Find where the given text appears and provide that cell's center as [X, Y] coordinate. 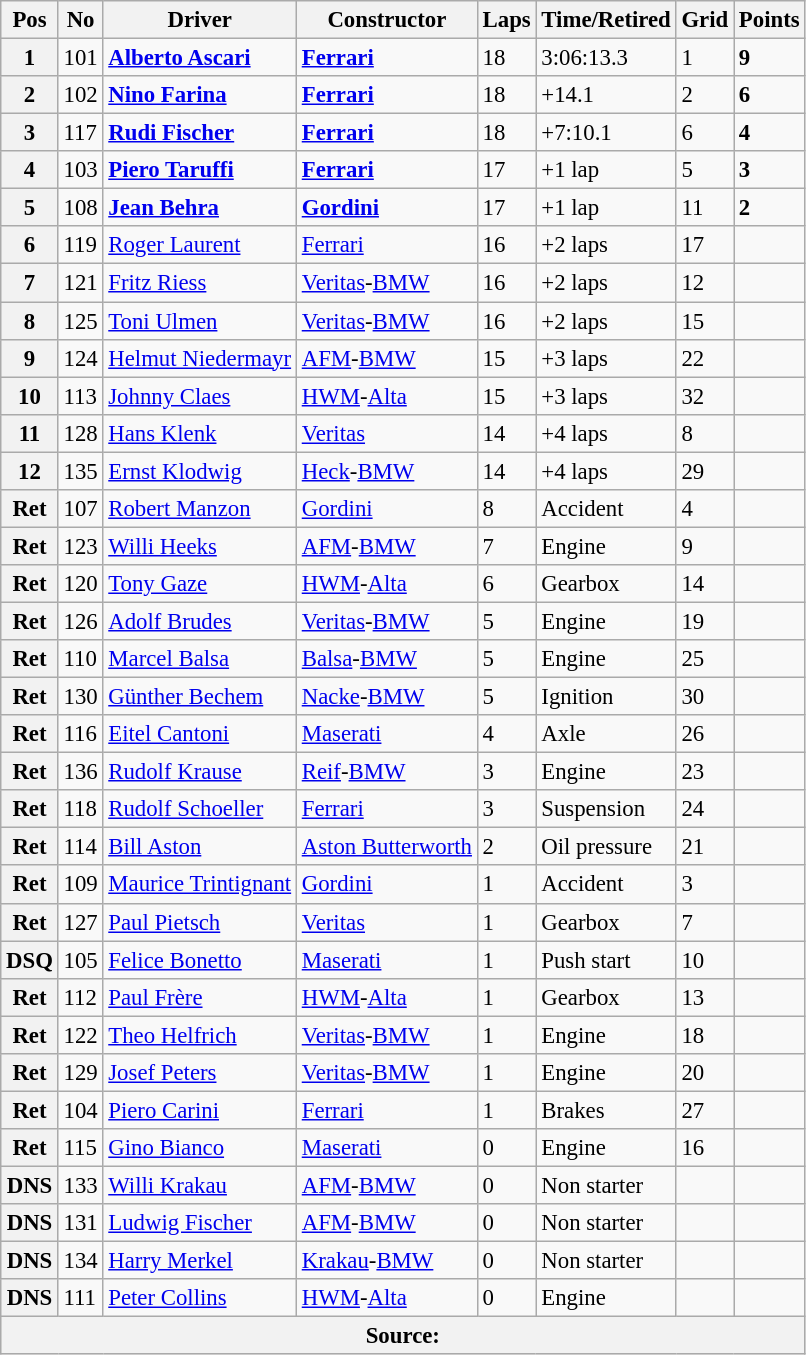
Laps [506, 20]
Reif-BMW [386, 772]
24 [704, 809]
Piero Taruffi [200, 170]
Ignition [606, 697]
121 [80, 283]
Johnny Claes [200, 396]
Robert Manzon [200, 509]
29 [704, 471]
129 [80, 1073]
Josef Peters [200, 1073]
Oil pressure [606, 847]
Time/Retired [606, 20]
25 [704, 659]
Bill Aston [200, 847]
Source: [403, 1336]
134 [80, 1261]
Fritz Riess [200, 283]
Axle [606, 734]
120 [80, 584]
113 [80, 396]
Eitel Cantoni [200, 734]
Roger Laurent [200, 245]
Helmut Niedermayr [200, 358]
Alberto Ascari [200, 58]
125 [80, 321]
101 [80, 58]
Paul Pietsch [200, 922]
19 [704, 621]
Ernst Klodwig [200, 471]
Willi Krakau [200, 1185]
Grid [704, 20]
114 [80, 847]
135 [80, 471]
119 [80, 245]
Günther Bechem [200, 697]
Toni Ulmen [200, 321]
Balsa-BMW [386, 659]
118 [80, 809]
DSQ [30, 960]
Pos [30, 20]
Brakes [606, 1110]
Driver [200, 20]
26 [704, 734]
Ludwig Fischer [200, 1223]
Push start [606, 960]
Maurice Trintignant [200, 885]
+14.1 [606, 95]
Nacke-BMW [386, 697]
3:06:13.3 [606, 58]
Gino Bianco [200, 1148]
110 [80, 659]
Suspension [606, 809]
Harry Merkel [200, 1261]
32 [704, 396]
112 [80, 997]
103 [80, 170]
27 [704, 1110]
127 [80, 922]
123 [80, 546]
109 [80, 885]
No [80, 20]
Hans Klenk [200, 433]
117 [80, 133]
111 [80, 1298]
Heck-BMW [386, 471]
Paul Frère [200, 997]
Rudolf Schoeller [200, 809]
Felice Bonetto [200, 960]
104 [80, 1110]
126 [80, 621]
128 [80, 433]
Points [770, 20]
21 [704, 847]
Aston Butterworth [386, 847]
Constructor [386, 20]
Piero Carini [200, 1110]
Jean Behra [200, 208]
22 [704, 358]
23 [704, 772]
124 [80, 358]
105 [80, 960]
30 [704, 697]
Rudi Fischer [200, 133]
+7:10.1 [606, 133]
Rudolf Krause [200, 772]
133 [80, 1185]
130 [80, 697]
Adolf Brudes [200, 621]
122 [80, 1035]
116 [80, 734]
Marcel Balsa [200, 659]
131 [80, 1223]
136 [80, 772]
Theo Helfrich [200, 1035]
108 [80, 208]
20 [704, 1073]
Peter Collins [200, 1298]
Nino Farina [200, 95]
115 [80, 1148]
Krakau-BMW [386, 1261]
Tony Gaze [200, 584]
102 [80, 95]
13 [704, 997]
107 [80, 509]
Willi Heeks [200, 546]
